Locate the cell with the specified text and output its [x, y] center coordinate. 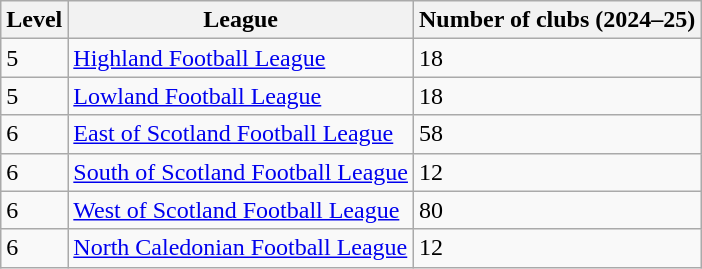
80 [556, 210]
58 [556, 134]
West of Scotland Football League [241, 210]
League [241, 20]
East of Scotland Football League [241, 134]
Highland Football League [241, 58]
Level [34, 20]
South of Scotland Football League [241, 172]
Lowland Football League [241, 96]
North Caledonian Football League [241, 248]
Number of clubs (2024–25) [556, 20]
